Search for the cell housing the specified text and yield its (x, y) center coordinate. 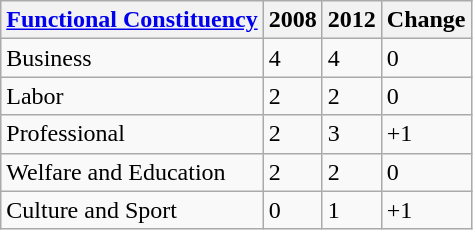
1 (352, 210)
Change (426, 20)
Professional (132, 134)
2008 (292, 20)
Culture and Sport (132, 210)
Functional Constituency (132, 20)
3 (352, 134)
Labor (132, 96)
Business (132, 58)
Welfare and Education (132, 172)
2012 (352, 20)
